Pinpoint the cell where the given text exists, returning its (x, y) midpoint coordinate. 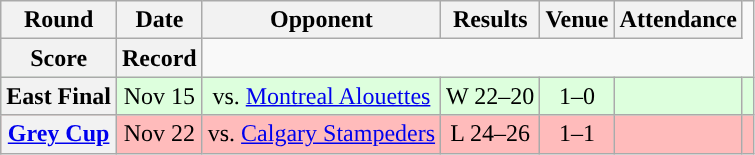
L 24–26 (490, 134)
vs. Montreal Alouettes (321, 96)
1–1 (577, 134)
vs. Calgary Stampeders (321, 134)
Opponent (321, 20)
Nov 22 (160, 134)
Record (160, 58)
Round (59, 20)
W 22–20 (490, 96)
Nov 15 (160, 96)
Score (59, 58)
1–0 (577, 96)
Grey Cup (59, 134)
East Final (59, 96)
Attendance (678, 20)
Results (490, 20)
Venue (577, 20)
Date (160, 20)
